Return [X, Y] of the center of cell containing provided text 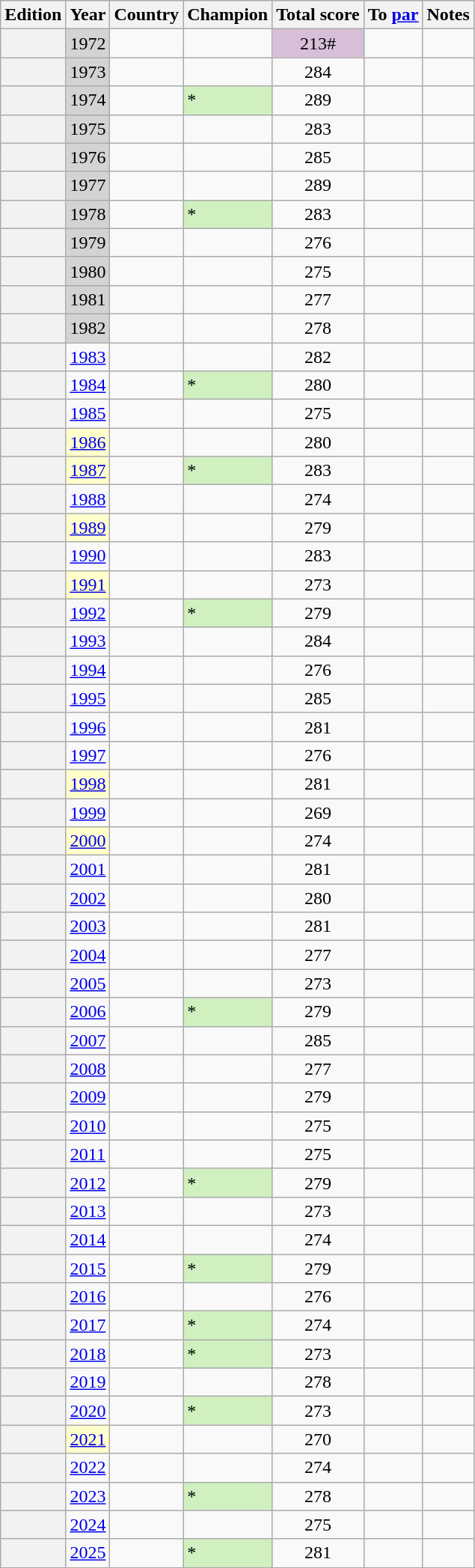
2010 [88, 1126]
1991 [88, 585]
1976 [88, 157]
1987 [88, 471]
1983 [88, 357]
Edition [33, 15]
Year [88, 15]
2000 [88, 841]
1975 [88, 129]
2024 [88, 1525]
Total score [318, 15]
270 [318, 1439]
1988 [88, 499]
1982 [88, 328]
1994 [88, 670]
2017 [88, 1326]
Champion [227, 15]
2022 [88, 1468]
1989 [88, 528]
Notes [448, 15]
1984 [88, 385]
1993 [88, 641]
1977 [88, 186]
2009 [88, 1097]
1974 [88, 100]
1981 [88, 299]
2005 [88, 983]
2025 [88, 1553]
282 [318, 357]
2004 [88, 955]
2007 [88, 1040]
Country [147, 15]
1972 [88, 43]
1998 [88, 784]
2020 [88, 1411]
1980 [88, 271]
2013 [88, 1211]
1979 [88, 242]
1996 [88, 727]
1999 [88, 812]
269 [318, 812]
2011 [88, 1154]
2006 [88, 1012]
2023 [88, 1496]
2014 [88, 1239]
2016 [88, 1297]
1995 [88, 698]
2015 [88, 1269]
2001 [88, 870]
1978 [88, 214]
2019 [88, 1382]
2012 [88, 1183]
1990 [88, 556]
2021 [88, 1439]
1992 [88, 613]
2018 [88, 1354]
2003 [88, 927]
2008 [88, 1069]
1997 [88, 755]
2002 [88, 898]
1986 [88, 442]
To par [393, 15]
1973 [88, 72]
213# [318, 43]
1985 [88, 414]
